Find where the given text appears and provide that cell's center as [X, Y] coordinate. 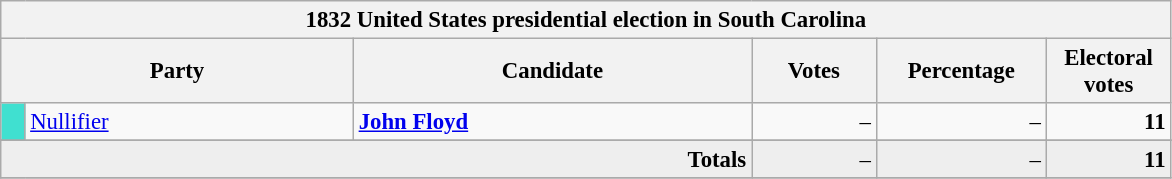
Candidate [552, 72]
Votes [814, 72]
Electoral votes [1108, 72]
Totals [376, 160]
Percentage [961, 72]
1832 United States presidential election in South Carolina [586, 20]
John Floyd [552, 122]
Nullifier [189, 122]
Party [178, 72]
